Determine the [x, y] coordinate at the center of the cell enclosing the given text.  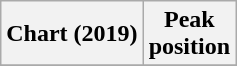
Peakposition [189, 34]
Chart (2019) [72, 34]
